Scan for the cell matching the given text and deliver its (x, y) coordinate at center. 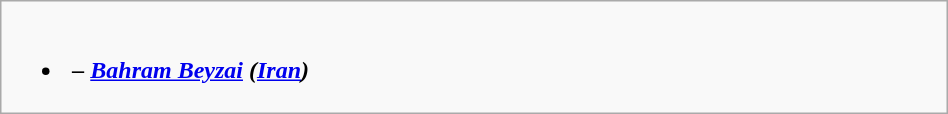
– Bahram Beyzai (Iran) (474, 58)
